Locate the cell with the specified text and output its [x, y] center coordinate. 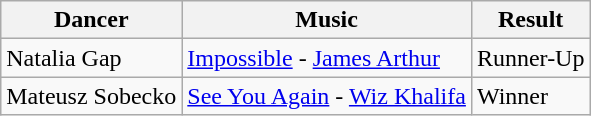
Result [530, 20]
Natalia Gap [92, 58]
Winner [530, 96]
Impossible - James Arthur [327, 58]
Runner-Up [530, 58]
See You Again - Wiz Khalifa [327, 96]
Mateusz Sobecko [92, 96]
Dancer [92, 20]
Music [327, 20]
